For the text-containing cell, return its midpoint in [X, Y] coordinate format. 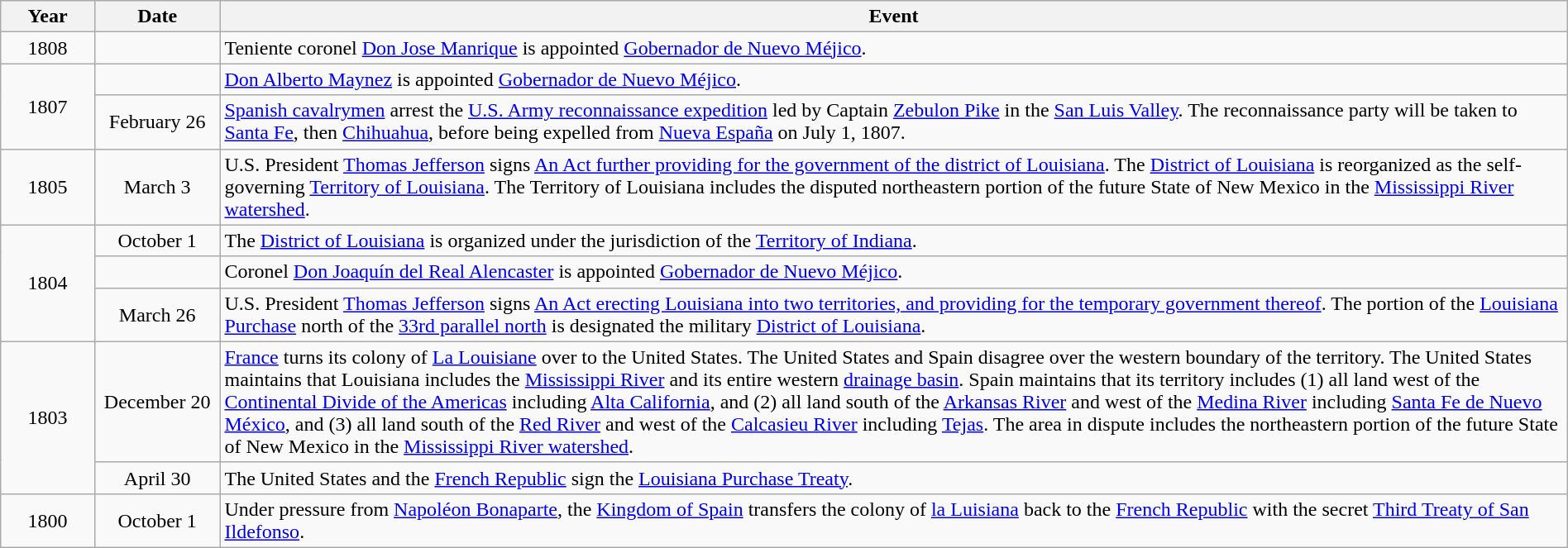
March 26 [157, 314]
Don Alberto Maynez is appointed Gobernador de Nuevo Méjico. [893, 79]
Teniente coronel Don Jose Manrique is appointed Gobernador de Nuevo Méjico. [893, 48]
March 3 [157, 187]
The United States and the French Republic sign the Louisiana Purchase Treaty. [893, 478]
Date [157, 17]
1803 [48, 417]
December 20 [157, 402]
1804 [48, 283]
The District of Louisiana is organized under the jurisdiction of the Territory of Indiana. [893, 241]
Coronel Don Joaquín del Real Alencaster is appointed Gobernador de Nuevo Méjico. [893, 272]
1808 [48, 48]
1800 [48, 521]
Year [48, 17]
1805 [48, 187]
Event [893, 17]
April 30 [157, 478]
February 26 [157, 122]
1807 [48, 106]
